Detect which cell encompasses the target text, then output its (x, y) center coordinate. 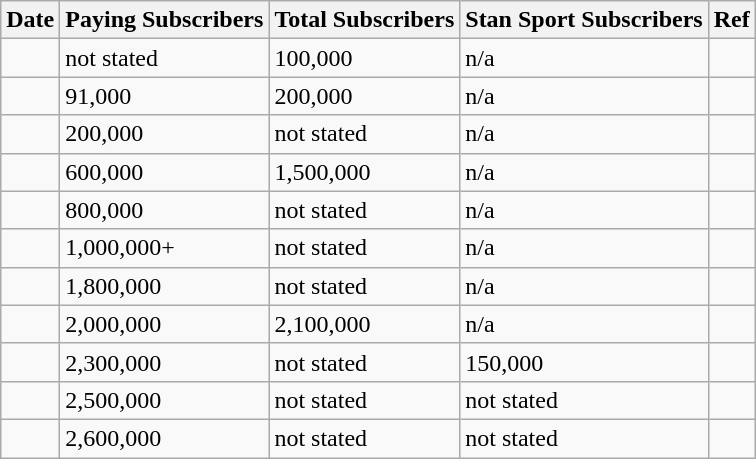
1,500,000 (364, 172)
Ref (732, 20)
Paying Subscribers (164, 20)
Date (30, 20)
100,000 (364, 58)
2,100,000 (364, 324)
2,000,000 (164, 324)
800,000 (164, 210)
91,000 (164, 96)
2,600,000 (164, 438)
2,500,000 (164, 400)
Stan Sport Subscribers (584, 20)
Total Subscribers (364, 20)
1,800,000 (164, 286)
1,000,000+ (164, 248)
600,000 (164, 172)
150,000 (584, 362)
2,300,000 (164, 362)
